Locate the cell with the specified text and output its [x, y] center coordinate. 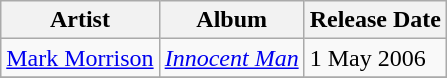
Release Date [375, 20]
Artist [80, 20]
1 May 2006 [375, 58]
Innocent Man [232, 58]
Mark Morrison [80, 58]
Album [232, 20]
